Pinpoint the cell where the given text exists, returning its (x, y) midpoint coordinate. 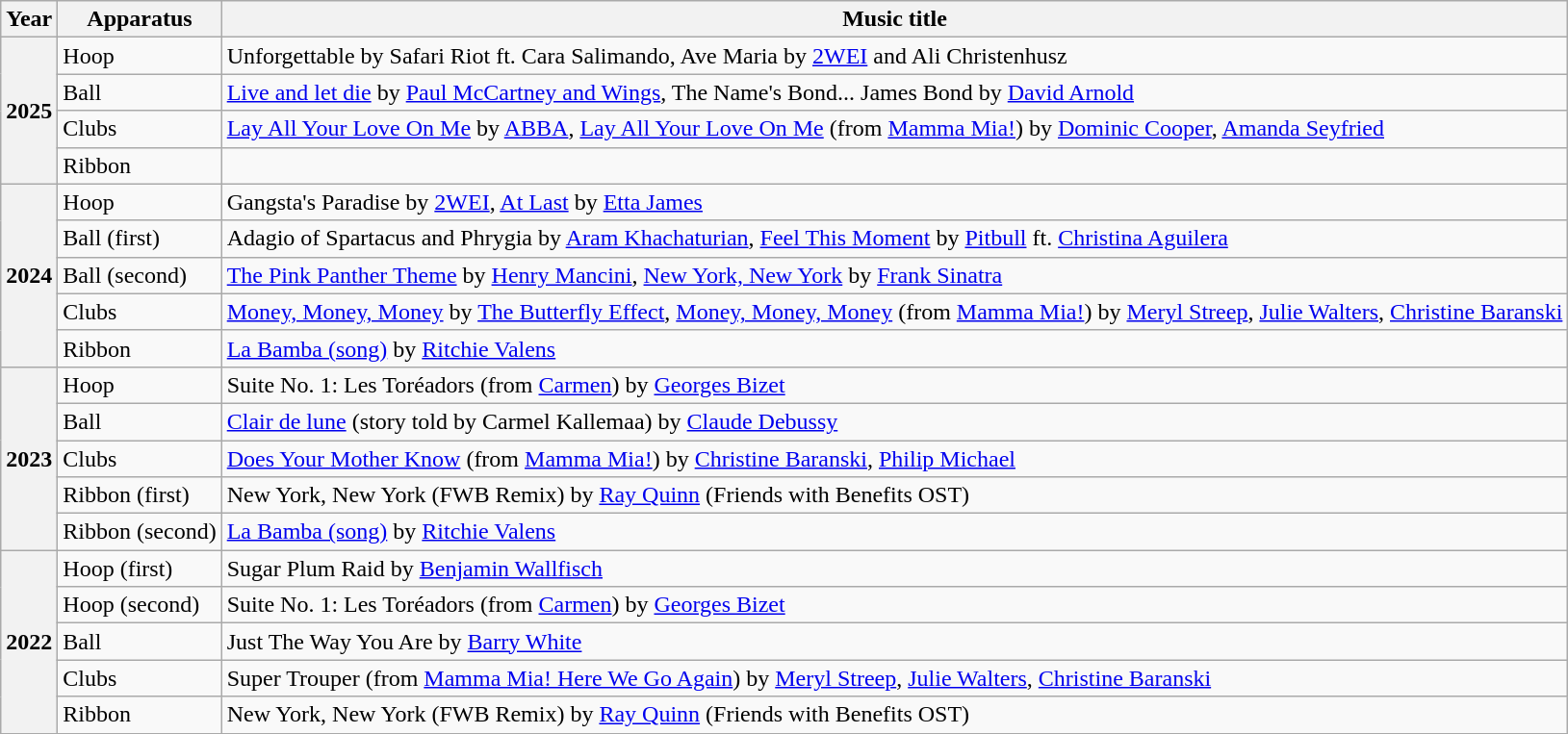
Year (29, 19)
Ribbon (second) (140, 532)
Live and let die by Paul McCartney and Wings, The Name's Bond... James Bond by David Arnold (895, 92)
Does Your Mother Know (from Mamma Mia!) by Christine Baranski, Philip Michael (895, 459)
Apparatus (140, 19)
Money, Money, Money by The Butterfly Effect, Money, Money, Money (from Mamma Mia!) by Meryl Streep, Julie Walters, Christine Baranski (895, 312)
Clair de lune (story told by Carmel Kallemaa) by Claude Debussy (895, 421)
2024 (29, 275)
Just The Way You Are by Barry White (895, 642)
Ball (second) (140, 275)
Ribbon (first) (140, 495)
Unforgettable by Safari Riot ft. Cara Salimando, Ave Maria by 2WEI and Ali Christenhusz (895, 56)
Adagio of Spartacus and Phrygia by Aram Khachaturian, Feel This Moment by Pitbull ft. Christina Aguilera (895, 239)
Super Trouper (from Mamma Mia! Here We Go Again) by Meryl Streep, Julie Walters, Christine Baranski (895, 678)
Music title (895, 19)
Hoop (first) (140, 569)
Gangsta's Paradise by 2WEI, At Last by Etta James (895, 202)
2025 (29, 111)
The Pink Panther Theme by Henry Mancini, New York, New York by Frank Sinatra (895, 275)
Sugar Plum Raid by Benjamin Wallfisch (895, 569)
2022 (29, 642)
Lay All Your Love On Me by ABBA, Lay All Your Love On Me (from Mamma Mia!) by Dominic Cooper, Amanda Seyfried (895, 129)
Hoop (second) (140, 605)
2023 (29, 458)
Ball (first) (140, 239)
